Extract the (X, Y) coordinate from the center of the cell holding the provided text.  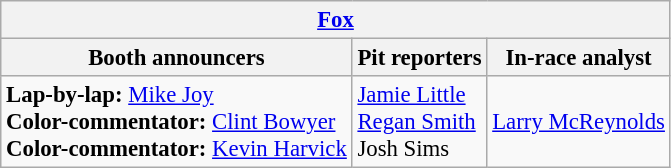
Jamie LittleRegan SmithJosh Sims (420, 122)
Pit reporters (420, 58)
Lap-by-lap: Mike JoyColor-commentator: Clint BowyerColor-commentator: Kevin Harvick (176, 122)
In-race analyst (578, 58)
Booth announcers (176, 58)
Larry McReynolds (578, 122)
Fox (336, 20)
